Locate the cell with the specified text and output its (x, y) center coordinate. 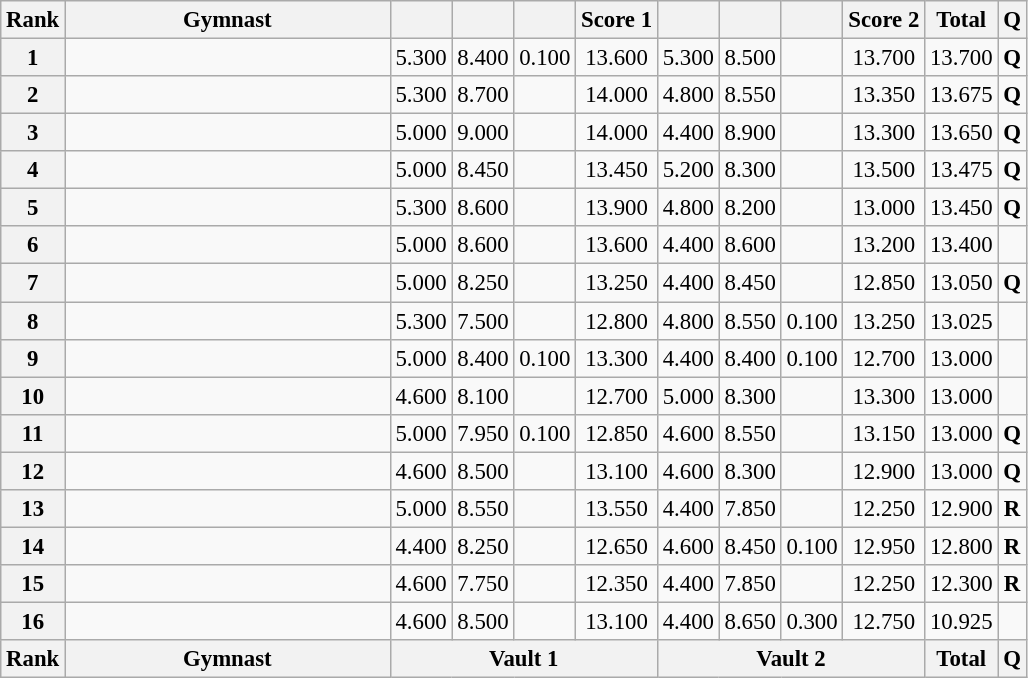
14 (33, 546)
12.350 (617, 584)
12 (33, 471)
1 (33, 58)
10 (33, 396)
10.925 (962, 621)
12.750 (884, 621)
9 (33, 358)
7.500 (483, 321)
Vault 1 (524, 659)
5.200 (688, 170)
8.200 (750, 208)
9.000 (483, 133)
8.900 (750, 133)
8 (33, 321)
13.200 (884, 245)
13.050 (962, 283)
5 (33, 208)
4 (33, 170)
12.950 (884, 546)
0.300 (812, 621)
7.750 (483, 584)
13 (33, 509)
13.400 (962, 245)
3 (33, 133)
8.100 (483, 396)
13.900 (617, 208)
13.550 (617, 509)
2 (33, 95)
8.650 (750, 621)
Score 1 (617, 20)
8.700 (483, 95)
13.350 (884, 95)
Score 2 (884, 20)
13.025 (962, 321)
13.675 (962, 95)
15 (33, 584)
6 (33, 245)
Vault 2 (790, 659)
13.475 (962, 170)
13.500 (884, 170)
7.950 (483, 433)
7 (33, 283)
12.300 (962, 584)
11 (33, 433)
13.650 (962, 133)
12.650 (617, 546)
16 (33, 621)
13.150 (884, 433)
